From the cell containing the given text, extract its center point as (x, y) coordinate. 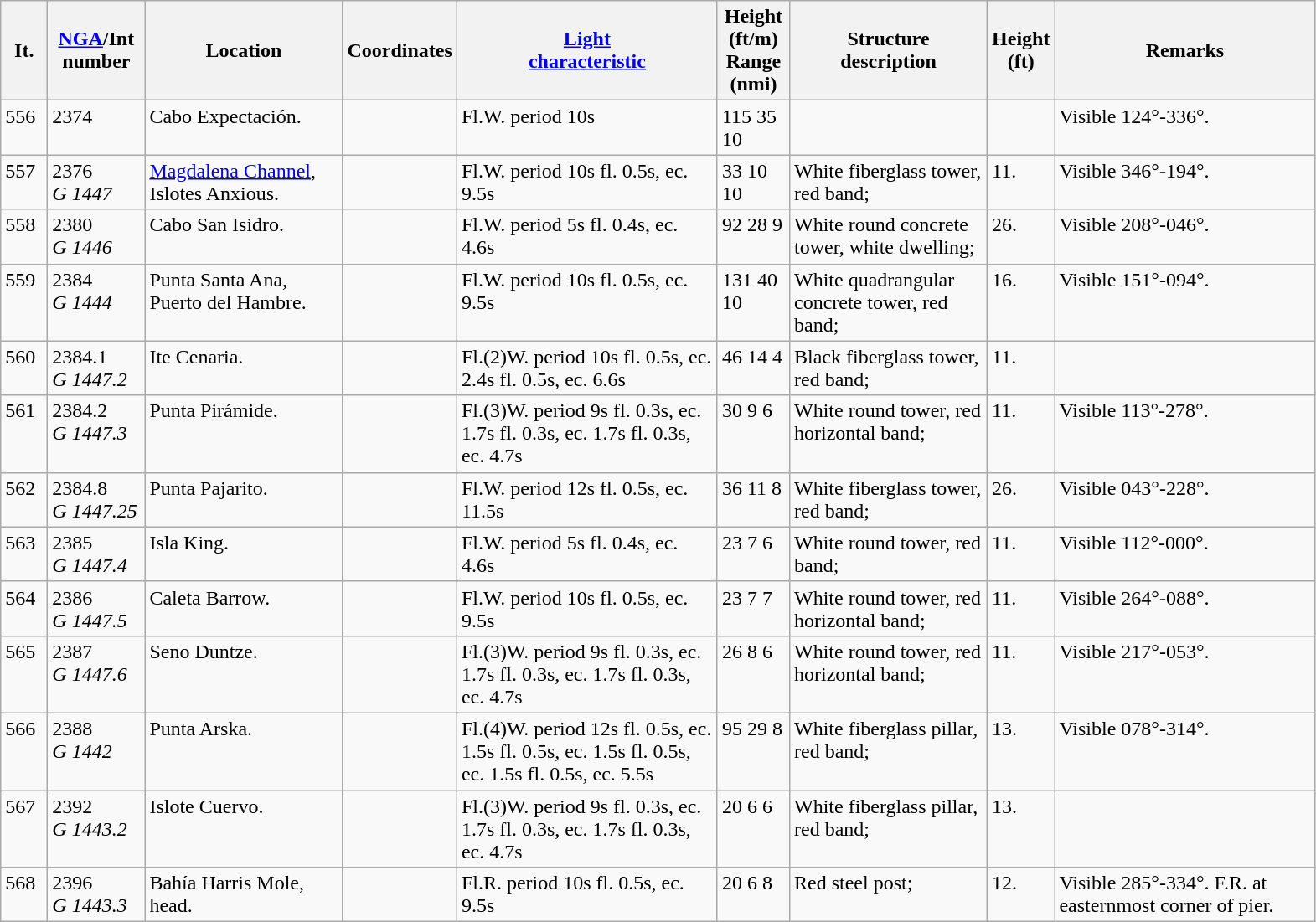
Remarks (1184, 50)
Fl.(4)W. period 12s fl. 0.5s, ec. 1.5s fl. 0.5s, ec. 1.5s fl. 0.5s, ec. 1.5s fl. 0.5s, ec. 5.5s (586, 751)
2384G 1444 (96, 302)
Punta Pirámide. (244, 434)
16. (1021, 302)
92 28 9 (753, 236)
2396G 1443.3 (96, 894)
559 (24, 302)
White round concrete tower, white dwelling; (888, 236)
561 (24, 434)
2385G 1447.4 (96, 554)
566 (24, 751)
Visible 151°-094°. (1184, 302)
2387G 1447.6 (96, 674)
556 (24, 127)
Fl.W. period 10s (586, 127)
Cabo Expectación. (244, 127)
Location (244, 50)
Height (ft/m)Range (nmi) (753, 50)
Visible 078°-314°. (1184, 751)
2376G 1447 (96, 183)
2386G 1447.5 (96, 608)
564 (24, 608)
557 (24, 183)
Visible 346°-194°. (1184, 183)
White quadrangular concrete tower, red band; (888, 302)
Visible 285°-334°. F.R. at easternmost corner of pier. (1184, 894)
NGA/Intnumber (96, 50)
2384.8G 1447.25 (96, 499)
23 7 6 (753, 554)
2384.2G 1447.3 (96, 434)
Red steel post; (888, 894)
Fl.(2)W. period 10s fl. 0.5s, ec. 2.4s fl. 0.5s, ec. 6.6s (586, 368)
Caleta Barrow. (244, 608)
Visible 208°-046°. (1184, 236)
Punta Pajarito. (244, 499)
White round tower, red band; (888, 554)
Visible 043°-228°. (1184, 499)
560 (24, 368)
Punta Arska. (244, 751)
Cabo San Isidro. (244, 236)
2388G 1442 (96, 751)
30 9 6 (753, 434)
115 35 10 (753, 127)
Islote Cuervo. (244, 829)
46 14 4 (753, 368)
2374 (96, 127)
It. (24, 50)
23 7 7 (753, 608)
Magdalena Channel, Islotes Anxious. (244, 183)
Punta Santa Ana, Puerto del Hambre. (244, 302)
Visible 217°-053°. (1184, 674)
Bahía Harris Mole, head. (244, 894)
20 6 6 (753, 829)
2384.1G 1447.2 (96, 368)
Fl.W. period 12s fl. 0.5s, ec. 11.5s (586, 499)
2380G 1446 (96, 236)
Visible 113°-278°. (1184, 434)
131 40 10 (753, 302)
Height (ft) (1021, 50)
Visible 124°-336°. (1184, 127)
Lightcharacteristic (586, 50)
Ite Cenaria. (244, 368)
563 (24, 554)
567 (24, 829)
Fl.R. period 10s fl. 0.5s, ec. 9.5s (586, 894)
12. (1021, 894)
Visible 112°-000°. (1184, 554)
Black fiberglass tower, red band; (888, 368)
565 (24, 674)
20 6 8 (753, 894)
562 (24, 499)
568 (24, 894)
95 29 8 (753, 751)
Isla King. (244, 554)
33 10 10 (753, 183)
Structuredescription (888, 50)
Seno Duntze. (244, 674)
2392G 1443.2 (96, 829)
26 8 6 (753, 674)
Visible 264°-088°. (1184, 608)
558 (24, 236)
Coordinates (400, 50)
36 11 8 (753, 499)
